Detect which cell encompasses the target text, then output its (X, Y) center coordinate. 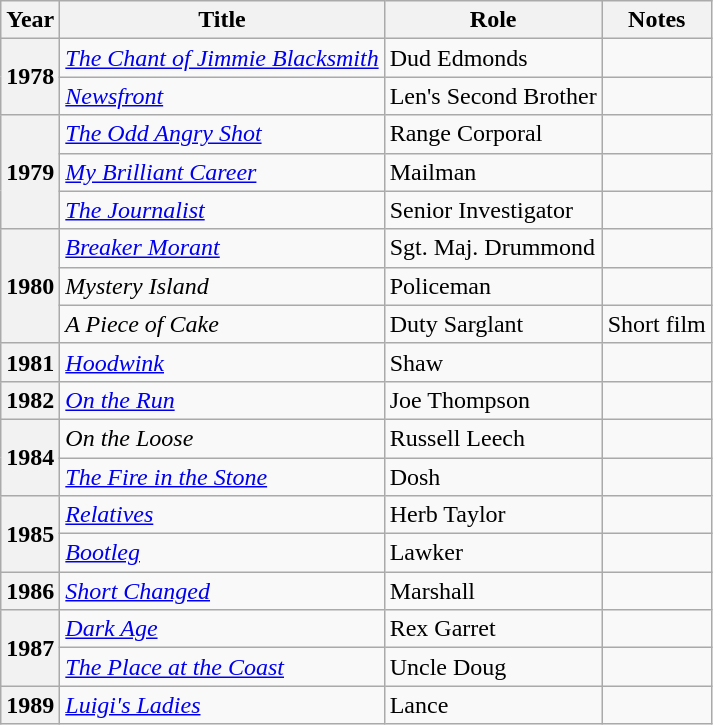
1985 (30, 534)
Joe Thompson (493, 400)
Shaw (493, 362)
Hoodwink (222, 362)
1978 (30, 77)
Rex Garret (493, 629)
Duty Sarglant (493, 324)
Relatives (222, 515)
Range Corporal (493, 134)
Luigi's Ladies (222, 705)
The Fire in the Stone (222, 477)
Mystery Island (222, 286)
Dosh (493, 477)
Notes (656, 20)
1984 (30, 457)
The Chant of Jimmie Blacksmith (222, 58)
Lance (493, 705)
1987 (30, 648)
Senior Investigator (493, 210)
Breaker Morant (222, 248)
Role (493, 20)
Bootleg (222, 553)
The Place at the Coast (222, 667)
Dud Edmonds (493, 58)
Short film (656, 324)
1982 (30, 400)
Herb Taylor (493, 515)
Newsfront (222, 96)
My Brilliant Career (222, 172)
Sgt. Maj. Drummond (493, 248)
Policeman (493, 286)
Dark Age (222, 629)
A Piece of Cake (222, 324)
The Odd Angry Shot (222, 134)
1979 (30, 172)
Year (30, 20)
Marshall (493, 591)
On the Run (222, 400)
Short Changed (222, 591)
1986 (30, 591)
Title (222, 20)
Lawker (493, 553)
1981 (30, 362)
Mailman (493, 172)
1989 (30, 705)
The Journalist (222, 210)
Len's Second Brother (493, 96)
1980 (30, 286)
On the Loose (222, 438)
Russell Leech (493, 438)
Uncle Doug (493, 667)
